Determine the [X, Y] coordinate at the center of the cell enclosing the given text.  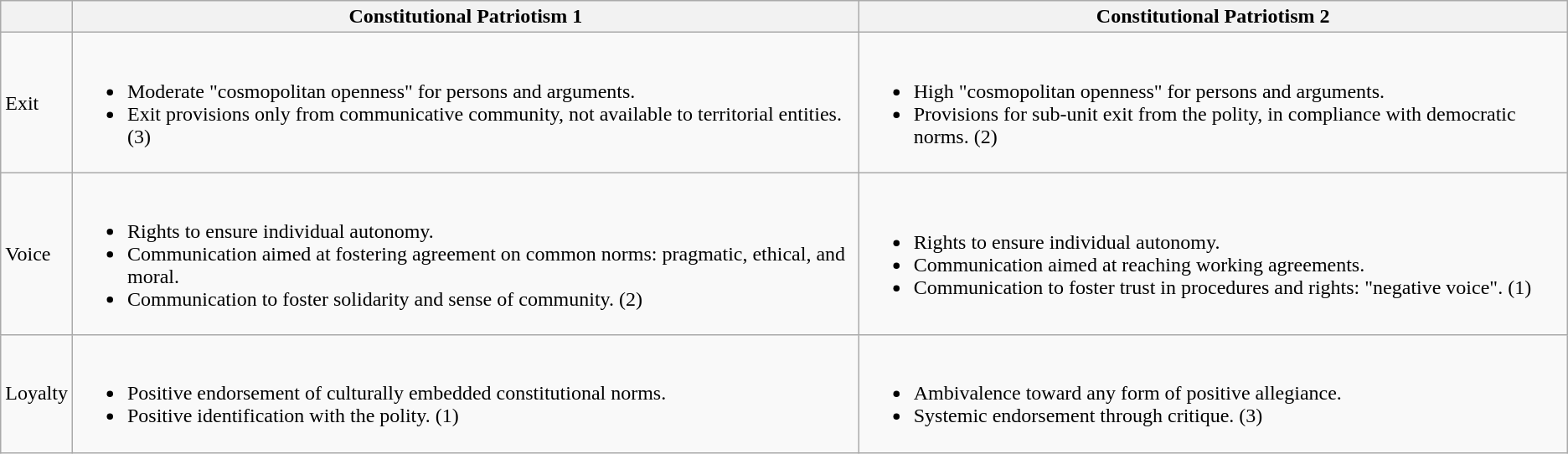
Voice [37, 254]
Exit [37, 102]
High "cosmopolitan openness" for persons and arguments.Provisions for sub-unit exit from the polity, in compliance with democratic norms. (2) [1213, 102]
Constitutional Patriotism 2 [1213, 17]
Ambivalence toward any form of positive allegiance.Systemic endorsement through critique. (3) [1213, 394]
Loyalty [37, 394]
Positive endorsement of culturally embedded constitutional norms.Positive identification with the polity. (1) [466, 394]
Constitutional Patriotism 1 [466, 17]
